Pinpoint the cell where the given text exists, returning its (X, Y) midpoint coordinate. 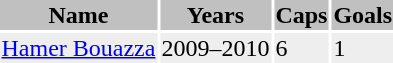
2009–2010 (216, 48)
Caps (302, 15)
6 (302, 48)
Name (78, 15)
Hamer Bouazza (78, 48)
Years (216, 15)
